From the cell containing the given text, extract its center point as [X, Y] coordinate. 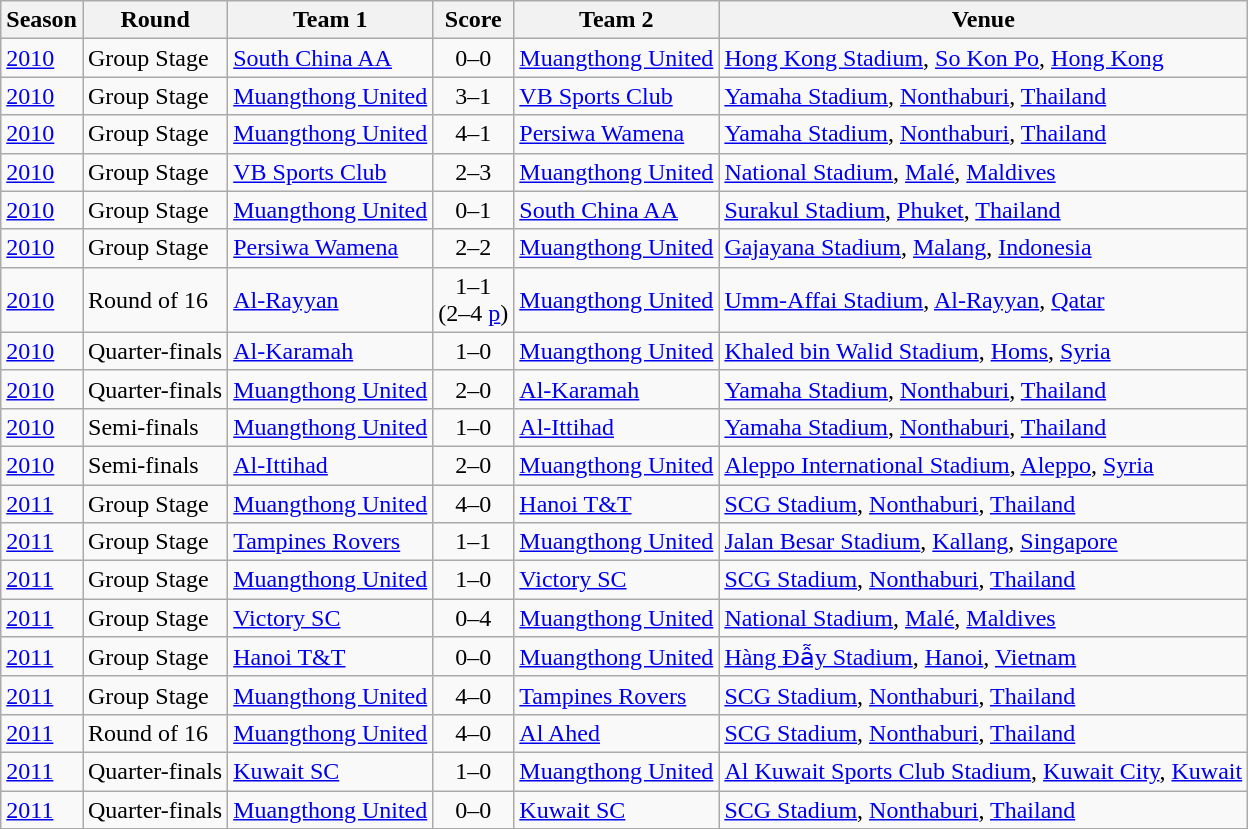
Gajayana Stadium, Malang, Indonesia [984, 248]
Team 2 [616, 20]
Hong Kong Stadium, So Kon Po, Hong Kong [984, 58]
Surakul Stadium, Phuket, Thailand [984, 210]
2–3 [474, 172]
4–1 [474, 134]
Al Ahed [616, 733]
Hàng Đẫy Stadium, Hanoi, Vietnam [984, 657]
3–1 [474, 96]
1–1 (2–4 p) [474, 300]
0–4 [474, 618]
2–2 [474, 248]
Venue [984, 20]
Season [42, 20]
Khaled bin Walid Stadium, Homs, Syria [984, 351]
Score [474, 20]
Team 1 [330, 20]
0–1 [474, 210]
1–1 [474, 542]
Al-Rayyan [330, 300]
Aleppo International Stadium, Aleppo, Syria [984, 465]
Jalan Besar Stadium, Kallang, Singapore [984, 542]
Al Kuwait Sports Club Stadium, Kuwait City, Kuwait [984, 771]
Round [154, 20]
Umm-Affai Stadium, Al-Rayyan, Qatar [984, 300]
